Return [X, Y] of the center of cell containing provided text 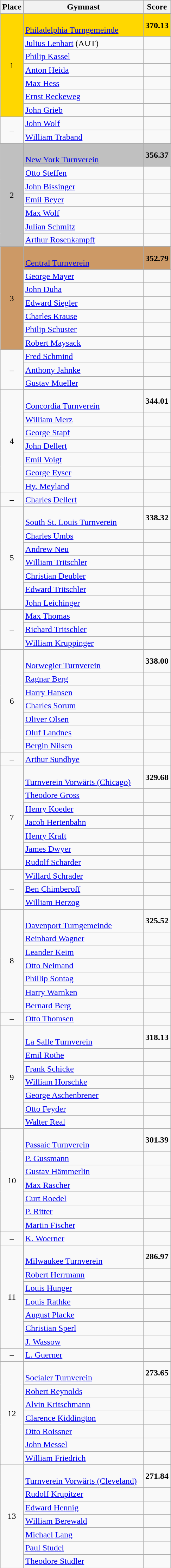
Henry Kraft [83, 835]
Robert Maysack [83, 343]
Edward Tritschler [83, 589]
Julius Lenhart (AUT) [83, 43]
Central Turnverein [83, 258]
Christian Sperl [83, 1328]
Philadelphia Turngemeinde [83, 25]
Emil Beyer [83, 200]
271.84 [157, 1476]
Otto Steffen [83, 173]
8 [12, 961]
Max Hess [83, 83]
Henry Koeder [83, 809]
Philip Schuster [83, 330]
Otto Feyder [83, 1108]
Charles Krause [83, 316]
Otto Roissner [83, 1431]
356.37 [157, 155]
John Grieb [83, 110]
Hy. Meyland [83, 486]
P. Ritter [83, 1212]
Otto Thomsen [83, 1019]
Martin Fischer [83, 1225]
301.39 [157, 1140]
Ben Chimberoff [83, 889]
George Aschenbrener [83, 1095]
William Friedrich [83, 1458]
Charles Sorum [83, 706]
Turnverein Vorwärts (Cleveland) [83, 1476]
286.97 [157, 1256]
Arthur Rosenkampff [83, 240]
J. Wassow [83, 1342]
William Horschke [83, 1082]
Bergin Nilsen [83, 746]
Richard Tritschler [83, 629]
Place [12, 7]
Louis Hunger [83, 1288]
4 [12, 441]
John Bissinger [83, 187]
Reinhard Wagner [83, 939]
Bernard Berg [83, 1006]
9 [12, 1077]
Harry Warnken [83, 992]
6 [12, 701]
Harry Hansen [83, 692]
1 [12, 65]
Philip Kassel [83, 57]
Theodore Studler [83, 1561]
Phillip Sontag [83, 979]
5 [12, 558]
338.32 [157, 518]
Paul Studel [83, 1548]
Max Wolf [83, 213]
Score [157, 7]
3 [12, 298]
John Duha [83, 289]
Concordia Turnverein [83, 401]
Socialer Turnverein [83, 1373]
Leander Keim [83, 952]
10 [12, 1180]
370.13 [157, 25]
Theodore Gross [83, 795]
John Dellert [83, 446]
Norwegier Turnverein [83, 661]
13 [12, 1516]
12 [12, 1413]
George Stapf [83, 433]
Christian Deubler [83, 576]
New York Turnverein [83, 155]
William Kruppinger [83, 643]
Julian Schmitz [83, 227]
South St. Louis Turnverein [83, 518]
George Eyser [83, 473]
Robert Reynolds [83, 1391]
344.01 [157, 401]
Gustav Mueller [83, 383]
Robert Herrmann [83, 1275]
K. Woerner [83, 1238]
Davenport Turngemeinde [83, 920]
William Tritschler [83, 562]
11 [12, 1296]
Oluf Landnes [83, 733]
William Berewald [83, 1521]
338.00 [157, 661]
325.52 [157, 920]
318.13 [157, 1037]
7 [12, 817]
William Merz [83, 419]
William Traband [83, 137]
George Mayer [83, 276]
Max Thomas [83, 616]
Anton Heida [83, 70]
Max Rascher [83, 1185]
Otto Neimand [83, 965]
Gymnast [83, 7]
John Wolf [83, 123]
La Salle Turnverein [83, 1037]
Edward Hennig [83, 1508]
Charles Umbs [83, 536]
Ragnar Berg [83, 679]
Turnverein Vorwärts (Chicago) [83, 777]
Walter Real [83, 1122]
Jacob Hertenbahn [83, 822]
Emil Voigt [83, 460]
P. Gussmann [83, 1158]
Milwaukee Turnverein [83, 1256]
Gustav Hämmerlin [83, 1172]
Edward Siegler [83, 303]
L. Guerner [83, 1355]
Michael Lang [83, 1534]
August Placke [83, 1315]
2 [12, 195]
Frank Schicke [83, 1068]
Passaic Turnverein [83, 1140]
329.68 [157, 777]
Fred Schmind [83, 356]
Rudolf Scharder [83, 862]
Louis Rathke [83, 1301]
Andrew Neu [83, 549]
Curt Roedel [83, 1198]
Clarence Kiddington [83, 1418]
352.79 [157, 258]
Emil Rothe [83, 1055]
James Dwyer [83, 849]
John Messel [83, 1445]
William Herzog [83, 903]
Rudolf Krupitzer [83, 1494]
Alvin Kritschmann [83, 1405]
Charles Dellert [83, 500]
John Leichinger [83, 603]
Anthony Jahnke [83, 370]
273.65 [157, 1373]
Ernst Reckeweg [83, 97]
Willard Schrader [83, 876]
Arthur Sundbye [83, 759]
Oliver Olsen [83, 719]
